Determine the [x, y] coordinate at the center of the cell enclosing the given text.  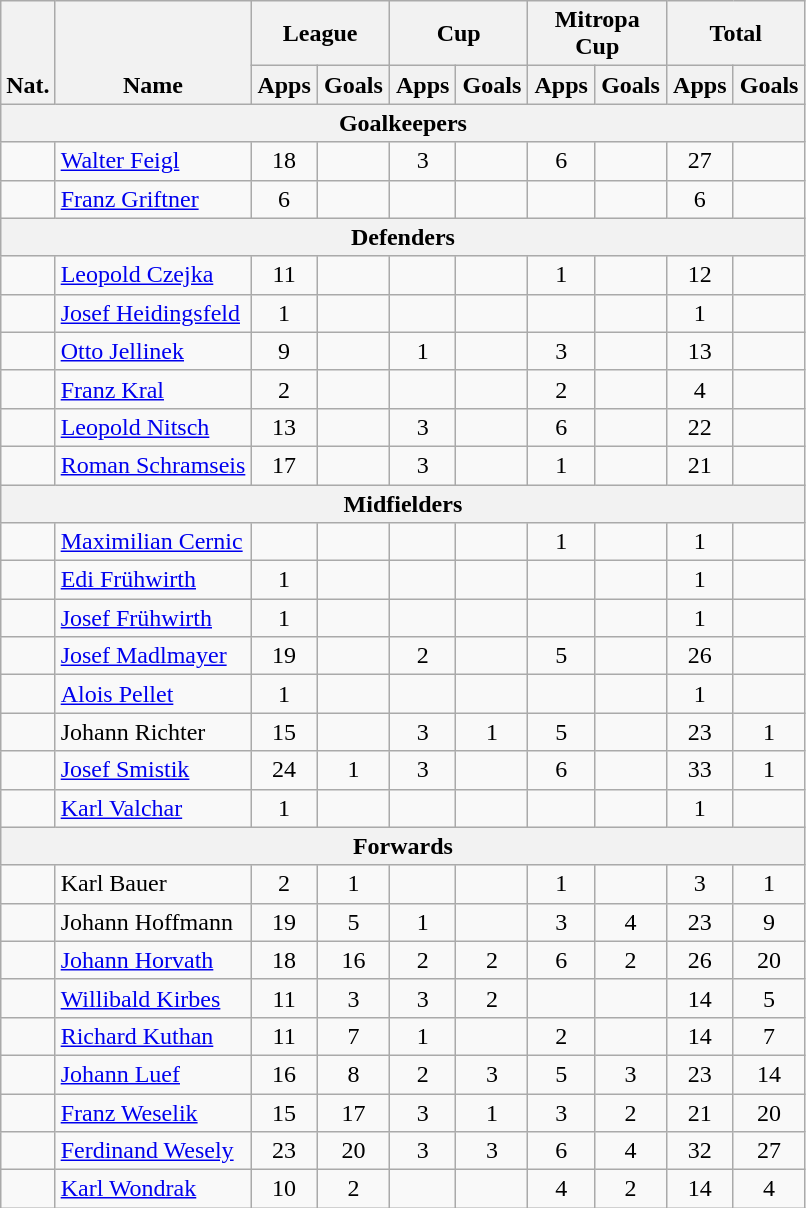
Josef Frühwirth [153, 618]
Franz Kral [153, 389]
12 [700, 275]
8 [353, 1074]
Johann Hoffmann [153, 922]
Name [153, 52]
Josef Heidingsfeld [153, 313]
Franz Weselik [153, 1113]
Forwards [403, 846]
Johann Luef [153, 1074]
Willibald Kirbes [153, 998]
Richard Kuthan [153, 1036]
24 [284, 770]
Midfielders [403, 503]
Nat. [28, 52]
Defenders [403, 237]
Goalkeepers [403, 123]
Karl Valchar [153, 808]
Leopold Nitsch [153, 427]
Total [736, 34]
22 [700, 427]
Edi Frühwirth [153, 580]
33 [700, 770]
Johann Horvath [153, 960]
Maximilian Cernic [153, 542]
Ferdinand Wesely [153, 1151]
Franz Griftner [153, 199]
Karl Bauer [153, 884]
Karl Wondrak [153, 1189]
Cup [458, 34]
Leopold Czejka [153, 275]
Josef Madlmayer [153, 656]
League [320, 34]
Josef Smistik [153, 770]
Roman Schramseis [153, 465]
Mitropa Cup [598, 34]
10 [284, 1189]
Otto Jellinek [153, 351]
32 [700, 1151]
Johann Richter [153, 732]
Alois Pellet [153, 694]
Walter Feigl [153, 161]
